From the cell containing the given text, extract its center point as [X, Y] coordinate. 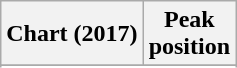
Chart (2017) [72, 34]
Peak position [189, 34]
